From the cell containing the given text, extract its center point as [X, Y] coordinate. 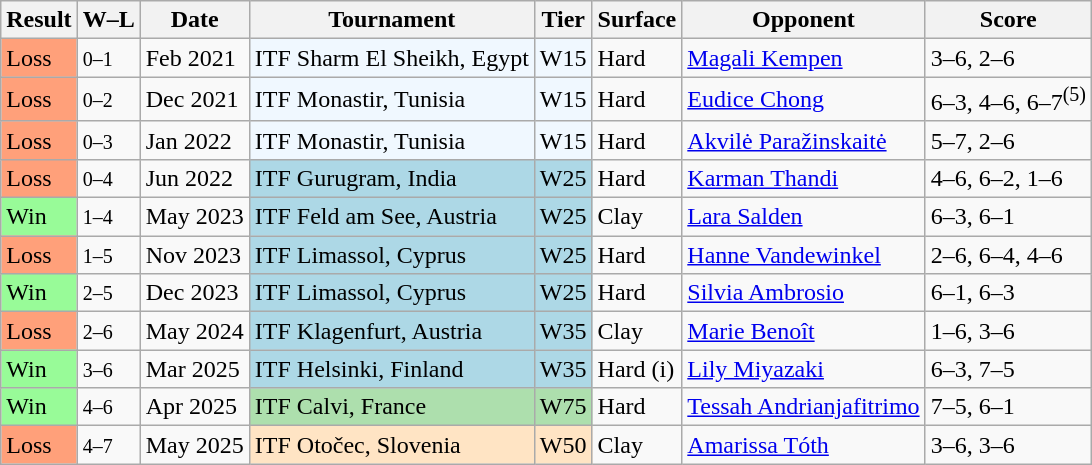
ITF Gurugram, India [392, 178]
2–6 [108, 331]
Lara Salden [804, 217]
Mar 2025 [194, 369]
3–6, 3–6 [1008, 445]
ITF Klagenfurt, Austria [392, 331]
Tier [563, 20]
Akvilė Paražinskaitė [804, 140]
Dec 2023 [194, 293]
Hard (i) [637, 369]
ITF Calvi, France [392, 407]
Nov 2023 [194, 255]
Hanne Vandewinkel [804, 255]
4–7 [108, 445]
2–5 [108, 293]
May 2024 [194, 331]
Lily Miyazaki [804, 369]
Feb 2021 [194, 58]
5–7, 2–6 [1008, 140]
Tessah Andrianjafitrimo [804, 407]
Jan 2022 [194, 140]
1–4 [108, 217]
ITF Helsinki, Finland [392, 369]
Marie Benoît [804, 331]
Score [1008, 20]
3–6, 2–6 [1008, 58]
ITF Otočec, Slovenia [392, 445]
Karman Thandi [804, 178]
Opponent [804, 20]
1–6, 3–6 [1008, 331]
3–6 [108, 369]
ITF Sharm El Sheikh, Egypt [392, 58]
Eudice Chong [804, 100]
Amarissa Tóth [804, 445]
1–5 [108, 255]
6–3, 7–5 [1008, 369]
Surface [637, 20]
Magali Kempen [804, 58]
7–5, 6–1 [1008, 407]
Silvia Ambrosio [804, 293]
2–6, 6–4, 4–6 [1008, 255]
Apr 2025 [194, 407]
0–3 [108, 140]
Date [194, 20]
4–6 [108, 407]
W75 [563, 407]
6–1, 6–3 [1008, 293]
Jun 2022 [194, 178]
6–3, 4–6, 6–7(5) [1008, 100]
W–L [108, 20]
0–4 [108, 178]
W50 [563, 445]
Dec 2021 [194, 100]
6–3, 6–1 [1008, 217]
May 2023 [194, 217]
ITF Feld am See, Austria [392, 217]
4–6, 6–2, 1–6 [1008, 178]
0–1 [108, 58]
Result [39, 20]
0–2 [108, 100]
May 2025 [194, 445]
Tournament [392, 20]
